Identify which cell holds the provided text, then report its [X, Y] central coordinate. 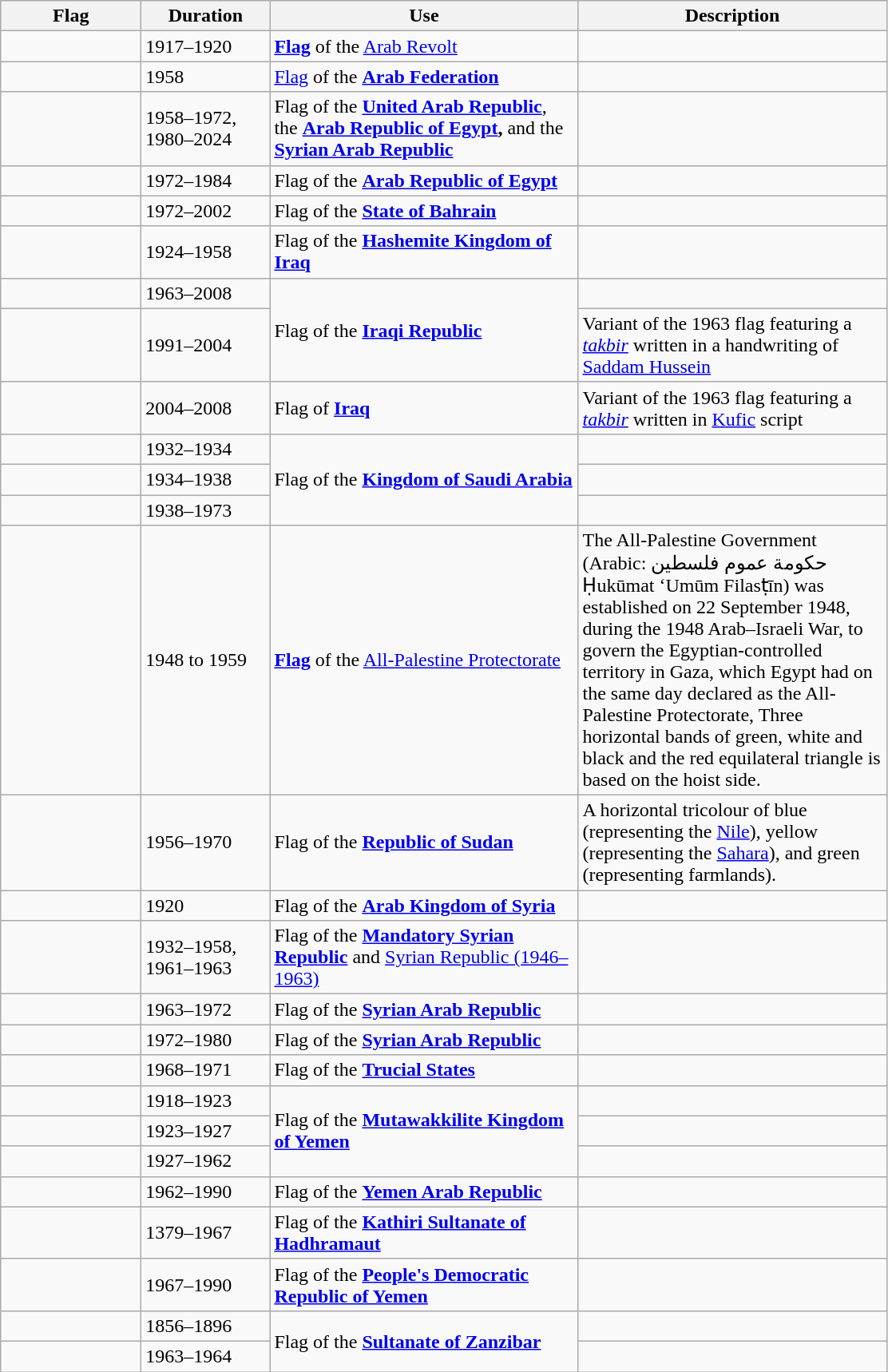
1967–1990 [206, 1284]
Description [732, 16]
Flag [71, 16]
1956–1970 [206, 843]
Flag of the Mutawakkilite Kingdom of Yemen [424, 1131]
Flag of the United Arab Republic, the Arab Republic of Egypt, and the Syrian Arab Republic [424, 129]
Flag of the People's Democratic Republic of Yemen [424, 1284]
Flag of the Sultanate of Zanzibar [424, 1341]
1934–1938 [206, 479]
A horizontal tricolour of blue (representing the Nile), yellow (representing the Sahara), and green (representing farmlands). [732, 843]
Use [424, 16]
1938–1973 [206, 510]
1924–1958 [206, 252]
Flag of the State of Bahrain [424, 211]
Flag of the All-Palestine Protectorate [424, 660]
Flag of the Arab Kingdom of Syria [424, 906]
Flag of the Kathiri Sultanate of Hadhramaut [424, 1233]
2004–2008 [206, 407]
Flag of the Mandatory Syrian Republic and Syrian Republic (1946–1963) [424, 958]
Duration [206, 16]
Flag of the Republic of Sudan [424, 843]
Flag of the Iraqi Republic [424, 330]
1963–2008 [206, 293]
1932–1934 [206, 449]
Flag of the Trucial States [424, 1070]
1918–1923 [206, 1100]
1972–2002 [206, 211]
1379–1967 [206, 1233]
Flag of the Yemen Arab Republic [424, 1192]
1991–2004 [206, 345]
1923–1927 [206, 1131]
1932–1958, 1961–1963 [206, 958]
Flag of the Arab Federation [424, 77]
Flag of the Arab Revolt [424, 46]
1856–1896 [206, 1326]
Flag of the Hashemite Kingdom of Iraq [424, 252]
1920 [206, 906]
1927–1962 [206, 1161]
Variant of the 1963 flag featuring a takbir written in a handwriting of Saddam Hussein [732, 345]
1958 [206, 77]
1958–1972,1980–2024 [206, 129]
Flag of the Arab Republic of Egypt [424, 180]
Variant of the 1963 flag featuring a takbir written in Kufic script [732, 407]
1968–1971 [206, 1070]
Flag of the Kingdom of Saudi Arabia [424, 479]
1962–1990 [206, 1192]
1963–1964 [206, 1356]
1963–1972 [206, 1009]
1972–1980 [206, 1040]
1917–1920 [206, 46]
1948 to 1959 [206, 660]
1972–1984 [206, 180]
Flag of Iraq [424, 407]
